Search for the cell housing the specified text and yield its [x, y] center coordinate. 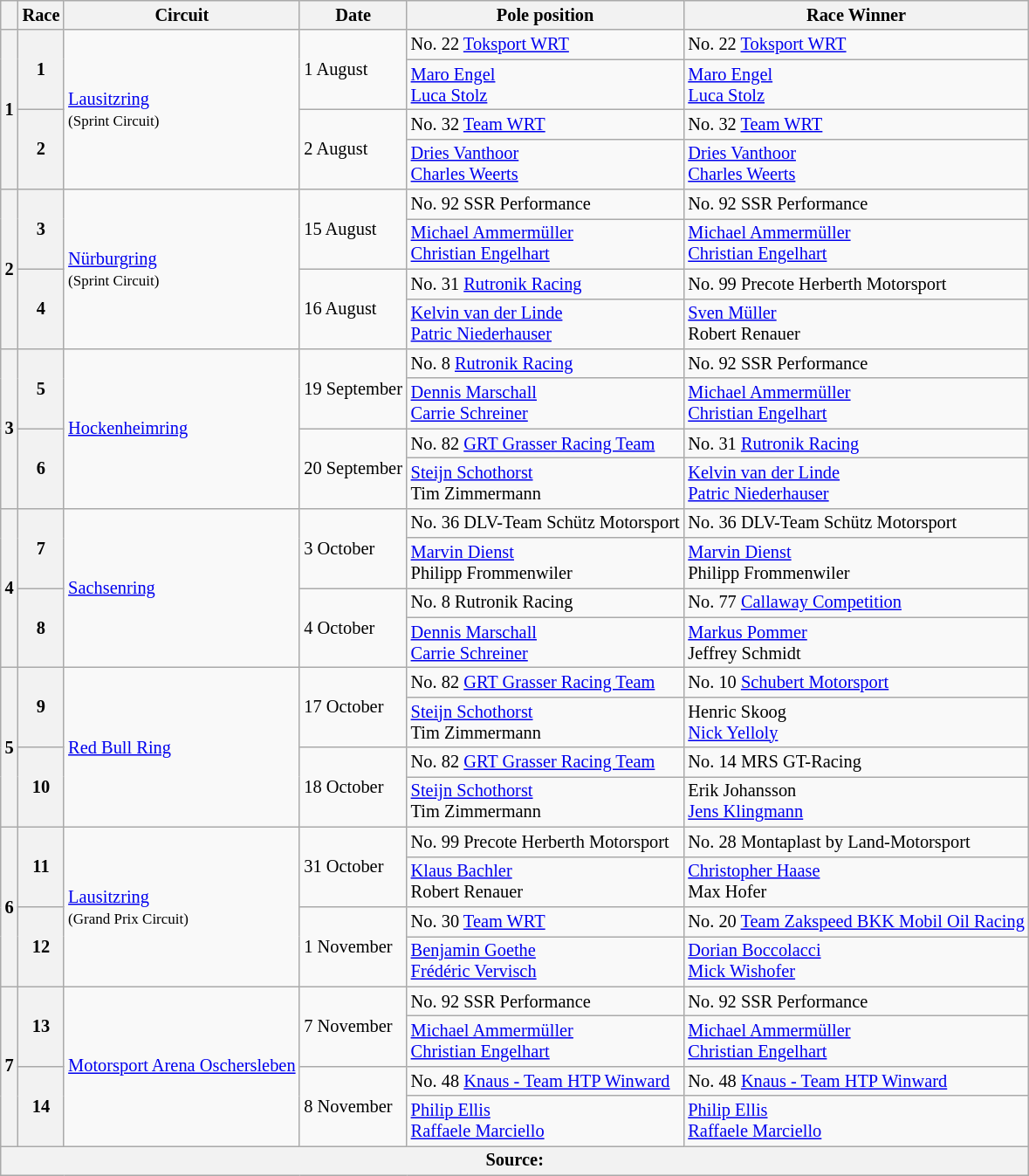
Christopher Haase Max Hofer [855, 882]
14 [42, 1105]
Klaus Bachler Robert Renauer [545, 882]
No. 10 Schubert Motorsport [855, 682]
No. 20 Team Zakspeed BKK Mobil Oil Racing [855, 921]
No. 14 MRS GT-Racing [855, 762]
19 September [353, 388]
2 August [353, 148]
20 September [353, 468]
Motorsport Arena Oschersleben [182, 1067]
Date [353, 15]
15 August [353, 229]
Erik Johansson Jens Klingmann [855, 801]
16 August [353, 309]
Lausitzring (Grand Prix Circuit) [182, 906]
No. 30 Team WRT [545, 921]
Source: [515, 1160]
8 November [353, 1105]
18 October [353, 787]
17 October [353, 707]
1 November [353, 946]
No. 28 Montaplast by Land-Motorsport [855, 842]
Red Bull Ring [182, 747]
Circuit [182, 15]
8 [42, 627]
13 [42, 1027]
Race Winner [855, 15]
Dorian Boccolacci Mick Wishofer [855, 961]
Sachsenring [182, 588]
9 [42, 707]
Sven Müller Robert Renauer [855, 324]
11 [42, 866]
Nürburgring (Sprint Circuit) [182, 269]
12 [42, 946]
Benjamin Goethe Frédéric Vervisch [545, 961]
No. 77 Callaway Competition [855, 602]
Hockenheimring [182, 428]
Henric Skoog Nick Yelloly [855, 722]
3 October [353, 548]
Markus Pommer Jeffrey Schmidt [855, 643]
10 [42, 787]
1 August [353, 70]
4 October [353, 627]
Race [42, 15]
31 October [353, 866]
Lausitzring (Sprint Circuit) [182, 110]
7 November [353, 1027]
Pole position [545, 15]
